Scan for the cell matching the given text and deliver its [x, y] coordinate at center. 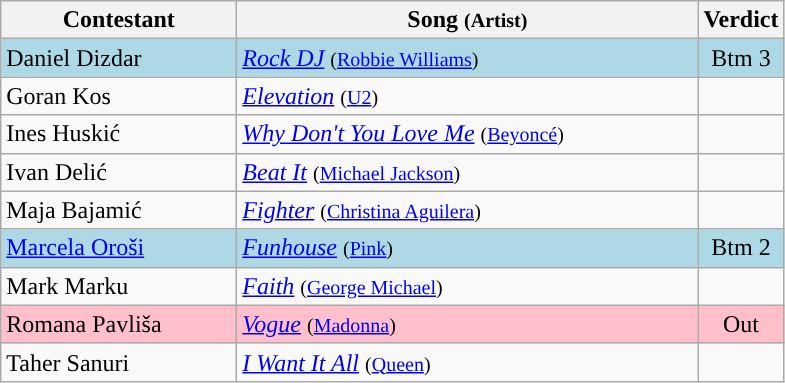
Faith (George Michael) [468, 286]
Taher Sanuri [119, 362]
Rock DJ (Robbie Williams) [468, 58]
Verdict [741, 20]
Ivan Delić [119, 172]
Btm 3 [741, 58]
Romana Pavliša [119, 324]
Goran Kos [119, 96]
Fighter (Christina Aguilera) [468, 210]
I Want It All (Queen) [468, 362]
Funhouse (Pink) [468, 248]
Song (Artist) [468, 20]
Ines Huskić [119, 134]
Btm 2 [741, 248]
Out [741, 324]
Maja Bajamić [119, 210]
Beat It (Michael Jackson) [468, 172]
Elevation (U2) [468, 96]
Mark Marku [119, 286]
Contestant [119, 20]
Vogue (Madonna) [468, 324]
Daniel Dizdar [119, 58]
Marcela Oroši [119, 248]
Why Don't You Love Me (Beyoncé) [468, 134]
